Output the (x, y) coordinate of the center of the cell containing the given text.  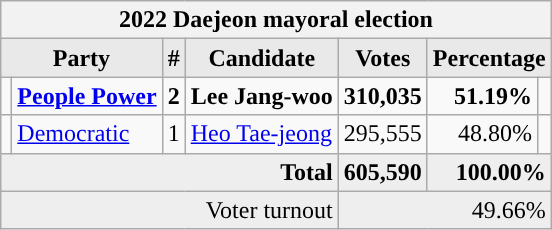
51.19% (482, 96)
Democratic (87, 134)
Candidate (262, 58)
1 (174, 134)
2022 Daejeon mayoral election (276, 20)
49.66% (444, 210)
Party (82, 58)
Voter turnout (170, 210)
# (174, 58)
Votes (382, 58)
Lee Jang-woo (262, 96)
2 (174, 96)
48.80% (482, 134)
310,035 (382, 96)
295,555 (382, 134)
Percentage (489, 58)
100.00% (489, 172)
People Power (87, 96)
Heo Tae-jeong (262, 134)
605,590 (382, 172)
Total (170, 172)
